Detect which cell encompasses the target text, then output its (X, Y) center coordinate. 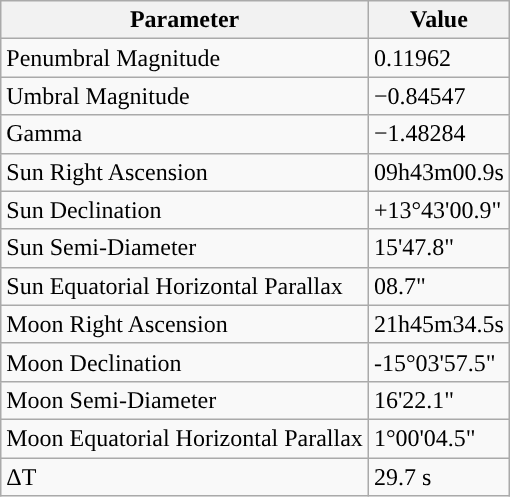
−0.84547 (438, 96)
29.7 s (438, 477)
Moon Equatorial Horizontal Parallax (185, 438)
ΔT (185, 477)
Sun Equatorial Horizontal Parallax (185, 286)
Moon Semi-Diameter (185, 400)
−1.48284 (438, 134)
Parameter (185, 20)
Moon Right Ascension (185, 324)
08.7" (438, 286)
-15°03'57.5" (438, 362)
Moon Declination (185, 362)
Value (438, 20)
15'47.8" (438, 248)
Sun Right Ascension (185, 172)
21h45m34.5s (438, 324)
0.11962 (438, 58)
16'22.1" (438, 400)
Penumbral Magnitude (185, 58)
Sun Declination (185, 210)
Umbral Magnitude (185, 96)
09h43m00.9s (438, 172)
Sun Semi-Diameter (185, 248)
+13°43'00.9" (438, 210)
1°00'04.5" (438, 438)
Gamma (185, 134)
